Determine the (X, Y) coordinate at the center of the cell enclosing the given text.  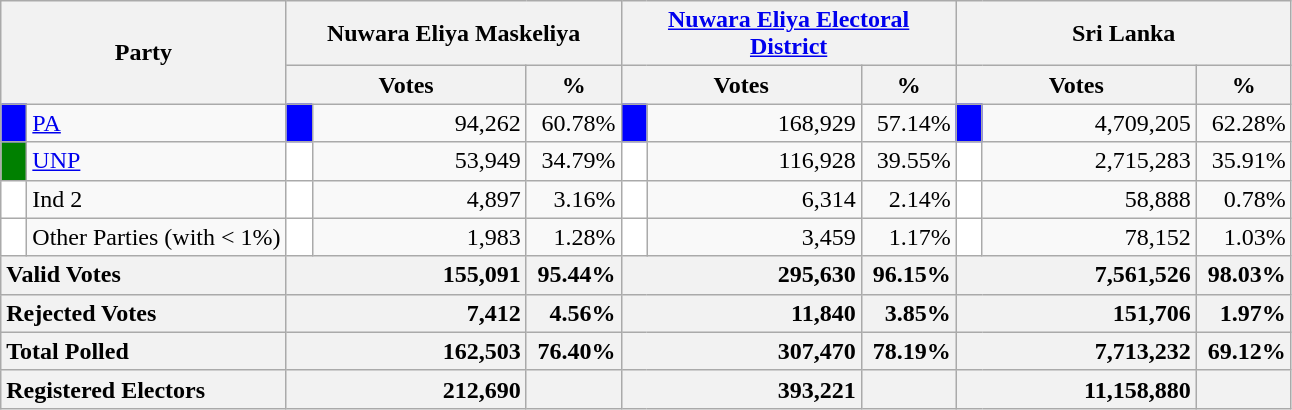
116,928 (754, 161)
1,983 (419, 237)
53,949 (419, 161)
155,091 (406, 275)
7,713,232 (1076, 351)
6,314 (754, 199)
0.78% (1244, 199)
Party (144, 52)
57.14% (908, 123)
1.28% (574, 237)
Valid Votes (144, 275)
60.78% (574, 123)
98.03% (1244, 275)
1.17% (908, 237)
39.55% (908, 161)
58,888 (1089, 199)
3,459 (754, 237)
393,221 (741, 389)
PA (156, 123)
UNP (156, 161)
4,709,205 (1089, 123)
94,262 (419, 123)
11,840 (741, 313)
11,158,880 (1076, 389)
7,412 (406, 313)
78.19% (908, 351)
212,690 (406, 389)
69.12% (1244, 351)
295,630 (741, 275)
1.03% (1244, 237)
4.56% (574, 313)
Registered Electors (144, 389)
2,715,283 (1089, 161)
307,470 (741, 351)
Sri Lanka (1124, 34)
78,152 (1089, 237)
3.85% (908, 313)
62.28% (1244, 123)
35.91% (1244, 161)
Ind 2 (156, 199)
162,503 (406, 351)
96.15% (908, 275)
Rejected Votes (144, 313)
34.79% (574, 161)
Other Parties (with < 1%) (156, 237)
151,706 (1076, 313)
2.14% (908, 199)
168,929 (754, 123)
3.16% (574, 199)
4,897 (419, 199)
7,561,526 (1076, 275)
Total Polled (144, 351)
Nuwara Eliya Electoral District (788, 34)
76.40% (574, 351)
1.97% (1244, 313)
Nuwara Eliya Maskeliya (454, 34)
95.44% (574, 275)
